Return (x, y) of the center of cell containing provided text 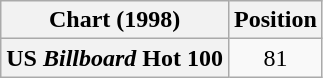
Chart (1998) (115, 20)
Position (276, 20)
81 (276, 58)
US Billboard Hot 100 (115, 58)
